Provide the (X, Y) coordinate of the cell's center where the given text is located.  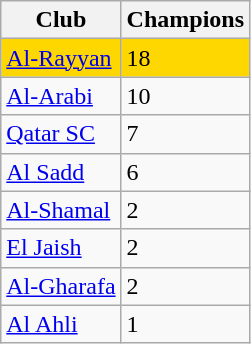
Al-Shamal (61, 210)
6 (185, 172)
Al Ahli (61, 324)
10 (185, 96)
Champions (185, 20)
7 (185, 134)
Al-Gharafa (61, 286)
Al-Rayyan (61, 58)
Qatar SC (61, 134)
1 (185, 324)
Club (61, 20)
El Jaish (61, 248)
Al Sadd (61, 172)
18 (185, 58)
Al-Arabi (61, 96)
